Return [x, y] of the center of cell containing provided text 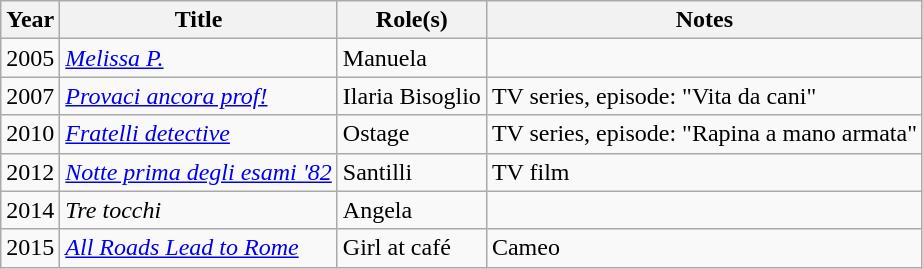
Manuela [412, 58]
Fratelli detective [199, 134]
Notes [704, 20]
Angela [412, 210]
2014 [30, 210]
Cameo [704, 248]
All Roads Lead to Rome [199, 248]
2005 [30, 58]
Notte prima degli esami '82 [199, 172]
Girl at café [412, 248]
Santilli [412, 172]
2012 [30, 172]
Role(s) [412, 20]
2007 [30, 96]
Year [30, 20]
Melissa P. [199, 58]
Provaci ancora prof! [199, 96]
Title [199, 20]
2015 [30, 248]
Tre tocchi [199, 210]
Ilaria Bisoglio [412, 96]
TV series, episode: "Vita da cani" [704, 96]
2010 [30, 134]
TV series, episode: "Rapina a mano armata" [704, 134]
TV film [704, 172]
Ostage [412, 134]
